Extract the (X, Y) coordinate from the center of the cell holding the provided text.  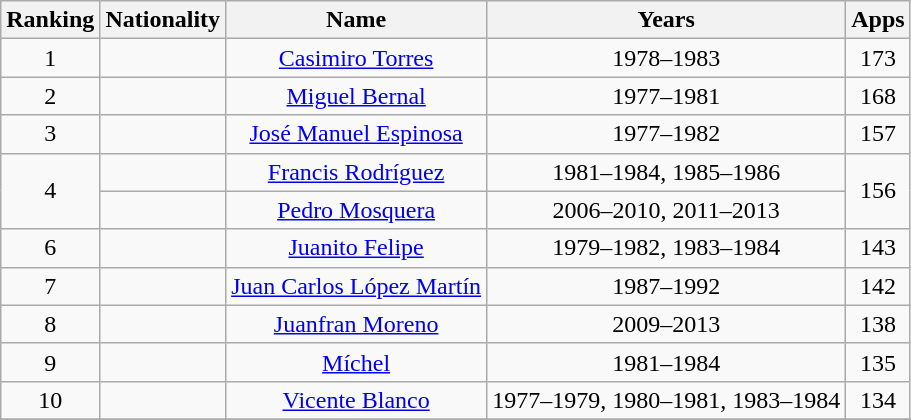
Míchel (356, 362)
2006–2010, 2011–2013 (666, 210)
Nationality (163, 20)
3 (50, 134)
Apps (878, 20)
134 (878, 400)
156 (878, 191)
157 (878, 134)
7 (50, 286)
1 (50, 58)
173 (878, 58)
1981–1984 (666, 362)
Francis Rodríguez (356, 172)
1981–1984, 1985–1986 (666, 172)
Juanito Felipe (356, 248)
Name (356, 20)
1977–1979, 1980–1981, 1983–1984 (666, 400)
2009–2013 (666, 324)
José Manuel Espinosa (356, 134)
1987–1992 (666, 286)
142 (878, 286)
Casimiro Torres (356, 58)
Ranking (50, 20)
1979–1982, 1983–1984 (666, 248)
2 (50, 96)
Juanfran Moreno (356, 324)
Pedro Mosquera (356, 210)
135 (878, 362)
9 (50, 362)
143 (878, 248)
4 (50, 191)
138 (878, 324)
1977–1981 (666, 96)
1978–1983 (666, 58)
8 (50, 324)
6 (50, 248)
Vicente Blanco (356, 400)
168 (878, 96)
10 (50, 400)
Miguel Bernal (356, 96)
Juan Carlos López Martín (356, 286)
1977–1982 (666, 134)
Years (666, 20)
